Capture the cell that displays the provided text and extract its (X, Y) central coordinate. 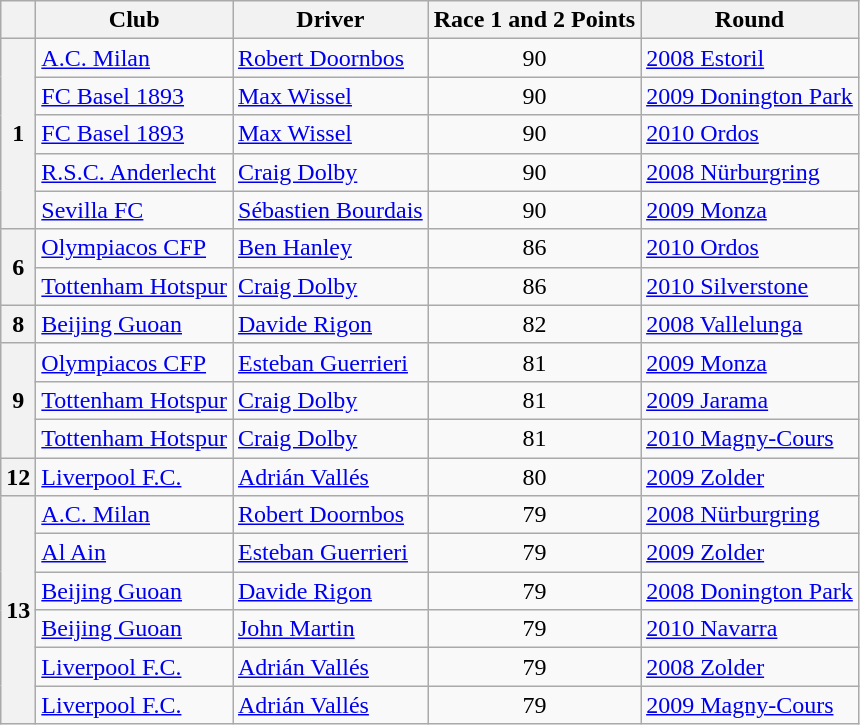
Driver (330, 20)
82 (534, 324)
R.S.C. Anderlecht (134, 172)
9 (18, 400)
2008 Zolder (750, 667)
2009 Donington Park (750, 96)
2010 Magny-Cours (750, 438)
2009 Jarama (750, 400)
2008 Estoril (750, 58)
2009 Magny-Cours (750, 705)
Sébastien Bourdais (330, 210)
Round (750, 20)
1 (18, 134)
12 (18, 477)
Ben Hanley (330, 248)
2008 Vallelunga (750, 324)
John Martin (330, 629)
2008 Donington Park (750, 591)
Race 1 and 2 Points (534, 20)
2010 Navarra (750, 629)
13 (18, 610)
6 (18, 267)
Al Ain (134, 553)
8 (18, 324)
Club (134, 20)
80 (534, 477)
Sevilla FC (134, 210)
2010 Silverstone (750, 286)
